Return the [X, Y] coordinate for the center point of the cell that contains the specified text.  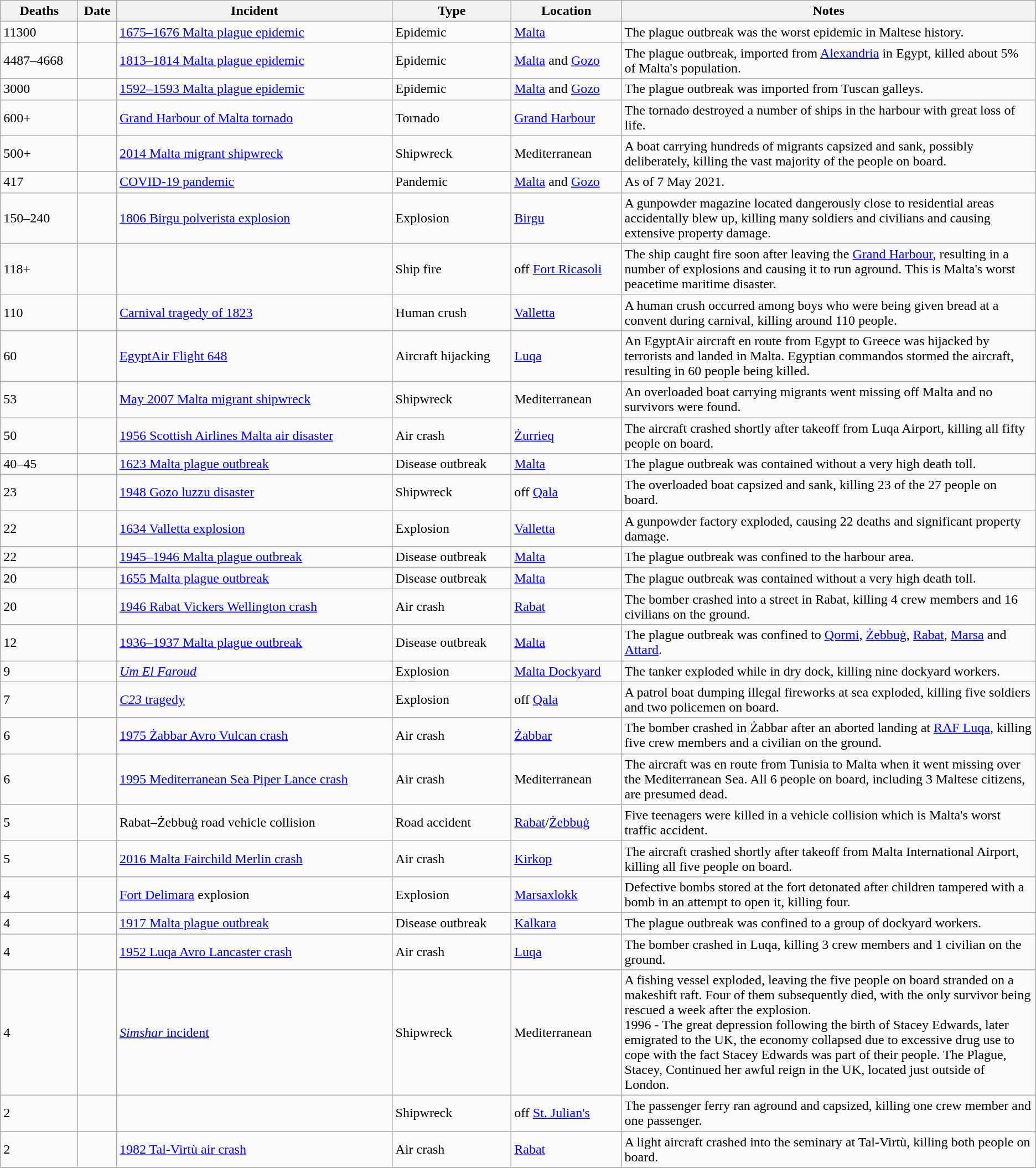
The bomber crashed in Żabbar after an aborted landing at RAF Luqa, killing five crew members and a civilian on the ground. [828, 736]
1655 Malta plague outbreak [255, 578]
The plague outbreak was imported from Tuscan galleys. [828, 89]
The aircraft crashed shortly after takeoff from Malta International Airport, killing all five people on board. [828, 859]
EgyptAir Flight 648 [255, 356]
Żurrieq [567, 435]
Birgu [567, 218]
1946 Rabat Vickers Wellington crash [255, 606]
Type [452, 11]
The plague outbreak was confined to a group of dockyard workers. [828, 923]
The plague outbreak, imported from Alexandria in Egypt, killed about 5% of Malta's population. [828, 61]
The plague outbreak was the worst epidemic in Maltese history. [828, 32]
COVID-19 pandemic [255, 182]
1956 Scottish Airlines Malta air disaster [255, 435]
Aircraft hijacking [452, 356]
417 [39, 182]
Pandemic [452, 182]
Deaths [39, 11]
3000 [39, 89]
The overloaded boat capsized and sank, killing 23 of the 27 people on board. [828, 492]
1592–1593 Malta plague epidemic [255, 89]
Grand Harbour of Malta tornado [255, 117]
Ship fire [452, 269]
40–45 [39, 464]
600+ [39, 117]
110 [39, 312]
A patrol boat dumping illegal fireworks at sea exploded, killing five soldiers and two policemen on board. [828, 699]
As of 7 May 2021. [828, 182]
1936–1937 Malta plague outbreak [255, 643]
1813–1814 Malta plague epidemic [255, 61]
C23 tragedy [255, 699]
Simshar incident [255, 1032]
2016 Malta Fairchild Merlin crash [255, 859]
The bomber crashed in Luqa, killing 3 crew members and 1 civilian on the ground. [828, 952]
An overloaded boat carrying migrants went missing off Malta and no survivors were found. [828, 399]
1917 Malta plague outbreak [255, 923]
1995 Mediterranean Sea Piper Lance crash [255, 779]
The tanker exploded while in dry dock, killing nine dockyard workers. [828, 671]
4487–4668 [39, 61]
Rabat–Żebbuġ road vehicle collision [255, 822]
A light aircraft crashed into the seminary at Tal-Virtù, killing both people on board. [828, 1150]
Um El Faroud [255, 671]
2014 Malta migrant shipwreck [255, 154]
Notes [828, 11]
A gunpowder factory exploded, causing 22 deaths and significant property damage. [828, 529]
500+ [39, 154]
A boat carrying hundreds of migrants capsized and sank, possibly deliberately, killing the vast majority of the people on board. [828, 154]
The bomber crashed into a street in Rabat, killing 4 crew members and 16 civilians on the ground. [828, 606]
Fort Delimara explosion [255, 894]
53 [39, 399]
1952 Luqa Avro Lancaster crash [255, 952]
Human crush [452, 312]
A human crush occurred among boys who were being given bread at a convent during carnival, killing around 110 people. [828, 312]
Carnival tragedy of 1823 [255, 312]
9 [39, 671]
The aircraft crashed shortly after takeoff from Luqa Airport, killing all fifty people on board. [828, 435]
The plague outbreak was confined to the harbour area. [828, 557]
The plague outbreak was confined to Qormi, Żebbuġ, Rabat, Marsa and Attard. [828, 643]
23 [39, 492]
50 [39, 435]
off St. Julian's [567, 1113]
Date [97, 11]
60 [39, 356]
Kalkara [567, 923]
The tornado destroyed a number of ships in the harbour with great loss of life. [828, 117]
12 [39, 643]
150–240 [39, 218]
1675–1676 Malta plague epidemic [255, 32]
off Fort Ricasoli [567, 269]
Five teenagers were killed in a vehicle collision which is Malta's worst traffic accident. [828, 822]
Location [567, 11]
Grand Harbour [567, 117]
118+ [39, 269]
1634 Valletta explosion [255, 529]
1982 Tal-Virtù air crash [255, 1150]
Malta Dockyard [567, 671]
11300 [39, 32]
1945–1946 Malta plague outbreak [255, 557]
1948 Gozo luzzu disaster [255, 492]
Kirkop [567, 859]
Road accident [452, 822]
1623 Malta plague outbreak [255, 464]
7 [39, 699]
Incident [255, 11]
May 2007 Malta migrant shipwreck [255, 399]
Tornado [452, 117]
The passenger ferry ran aground and capsized, killing one crew member and one passenger. [828, 1113]
Defective bombs stored at the fort detonated after children tampered with a bomb in an attempt to open it, killing four. [828, 894]
1975 Żabbar Avro Vulcan crash [255, 736]
Żabbar [567, 736]
Rabat/Żebbuġ [567, 822]
Marsaxlokk [567, 894]
1806 Birgu polverista explosion [255, 218]
